Capture the cell that displays the provided text and extract its (x, y) central coordinate. 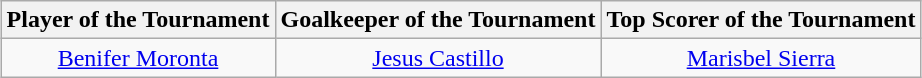
Goalkeeper of the Tournament (438, 20)
Benifer Moronta (138, 58)
Player of the Tournament (138, 20)
Marisbel Sierra (761, 58)
Top Scorer of the Tournament (761, 20)
Jesus Castillo (438, 58)
